Return the (x, y) coordinate for the center point of the cell that contains the specified text.  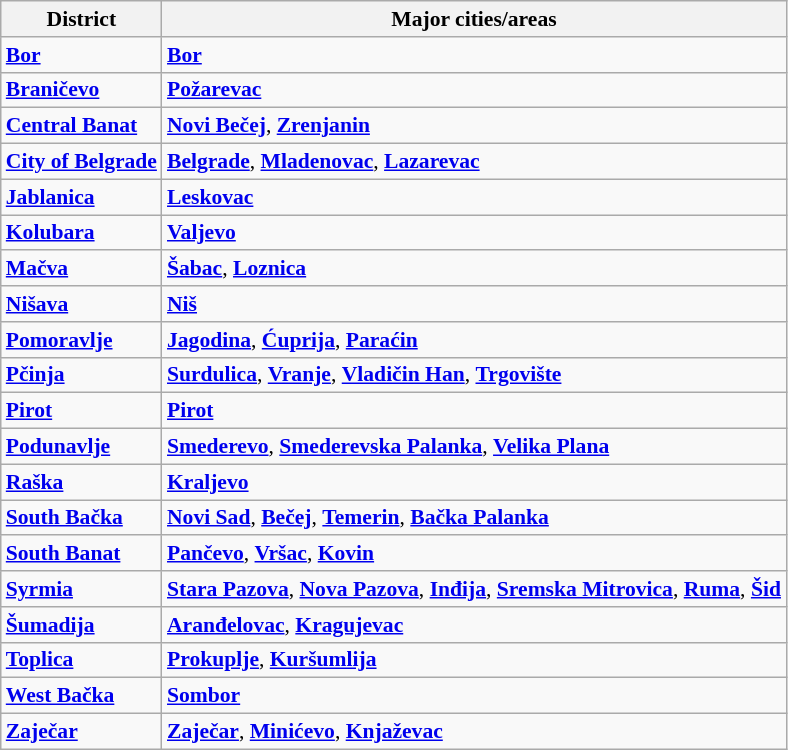
Major cities/areas (474, 19)
Aranđelovac, Kragujevac (474, 625)
Central Banat (82, 126)
Braničevo (82, 90)
Jablanica (82, 197)
Prokuplje, Kuršumlija (474, 660)
West Bačka (82, 696)
Šabac, Loznica (474, 269)
Pančevo, Vršac, Kovin (474, 554)
Toplica (82, 660)
Kolubara (82, 233)
Mačva (82, 269)
South Banat (82, 554)
Syrmia (82, 589)
Zaječar, Minićevo, Knjaževac (474, 732)
South Bačka (82, 518)
Niš (474, 304)
Valjevo (474, 233)
Požarevac (474, 90)
Šumadija (82, 625)
Novi Bečej, Zrenjanin (474, 126)
Belgrade, Mladenovac, Lazarevac (474, 162)
City of Belgrade (82, 162)
Nišava (82, 304)
Zaječar (82, 732)
Novi Sad, Bečej, Temerin, Bačka Palanka (474, 518)
Jagodina, Ćuprija, Paraćin (474, 340)
Surdulica, Vranje, Vladičin Han, Trgovište (474, 375)
Stara Pazova, Nova Pazova, Inđija, Sremska Mitrovica, Ruma, Šid (474, 589)
Pomoravlje (82, 340)
Kraljevo (474, 482)
Raška (82, 482)
Podunavlje (82, 447)
Pčinja (82, 375)
District (82, 19)
Smederevo, Smederevska Palanka, Velika Plana (474, 447)
Leskovac (474, 197)
Sombor (474, 696)
